Pinpoint the cell where the given text exists, returning its (x, y) midpoint coordinate. 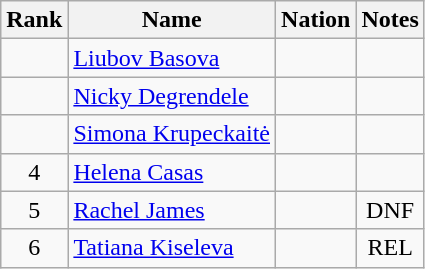
DNF (390, 210)
Tatiana Kiseleva (172, 248)
5 (34, 210)
Liubov Basova (172, 58)
Helena Casas (172, 172)
Rachel James (172, 210)
Nicky Degrendele (172, 96)
Rank (34, 20)
Simona Krupeckaitė (172, 134)
6 (34, 248)
Notes (390, 20)
Name (172, 20)
Nation (316, 20)
REL (390, 248)
4 (34, 172)
